Find where the given text appears and provide that cell's center as (x, y) coordinate. 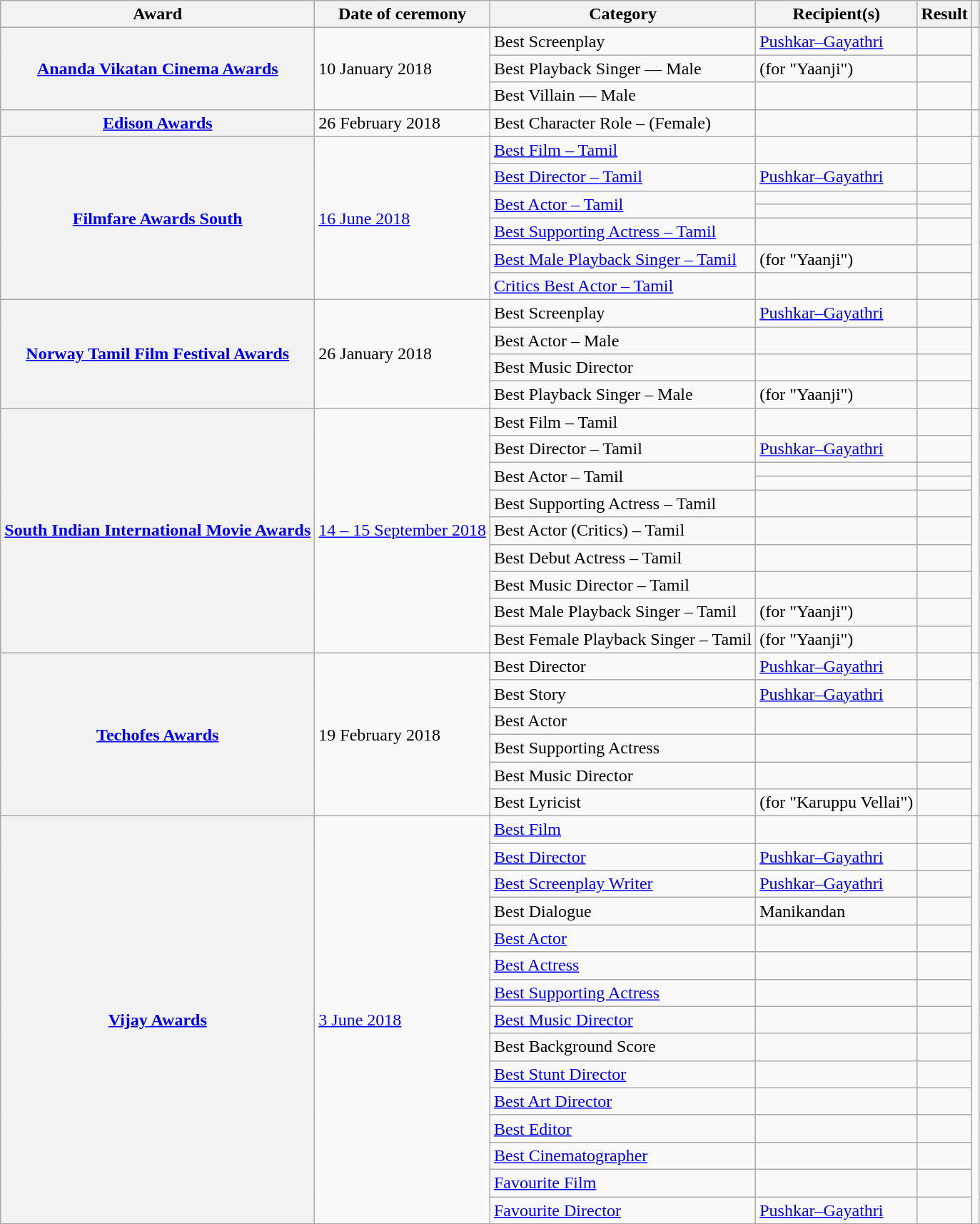
Best Screenplay Writer (622, 884)
Manikandan (837, 911)
Best Actor – Male (622, 341)
Best Story (622, 693)
26 January 2018 (403, 353)
Ananda Vikatan Cinema Awards (158, 69)
Best Background Score (622, 1047)
Best Debut Actress – Tamil (622, 558)
Best Female Playback Singer – Tamil (622, 639)
Critics Best Actor – Tamil (622, 286)
Norway Tamil Film Festival Awards (158, 353)
Best Music Director – Tamil (622, 585)
Recipient(s) (837, 14)
Best Actor (Critics) – Tamil (622, 531)
Vijay Awards (158, 1020)
Filmfare Awards South (158, 218)
(for "Karuppu Vellai") (837, 803)
Best Playback Singer – Male (622, 395)
South Indian International Movie Awards (158, 531)
Best Cinematographer (622, 1155)
Category (622, 14)
19 February 2018 (403, 734)
Best Dialogue (622, 911)
Best Villain — Male (622, 96)
26 February 2018 (403, 123)
Best Art Director (622, 1101)
14 – 15 September 2018 (403, 531)
Date of ceremony (403, 14)
Favourite Film (622, 1183)
Best Character Role – (Female) (622, 123)
Techofes Awards (158, 734)
Best Playback Singer — Male (622, 69)
10 January 2018 (403, 69)
Best Film (622, 830)
Best Editor (622, 1128)
Award (158, 14)
Edison Awards (158, 123)
16 June 2018 (403, 218)
Favourite Director (622, 1210)
Best Stunt Director (622, 1074)
Best Actress (622, 965)
Best Lyricist (622, 803)
Result (944, 14)
3 June 2018 (403, 1020)
